From the cell containing the given text, extract its center point as (x, y) coordinate. 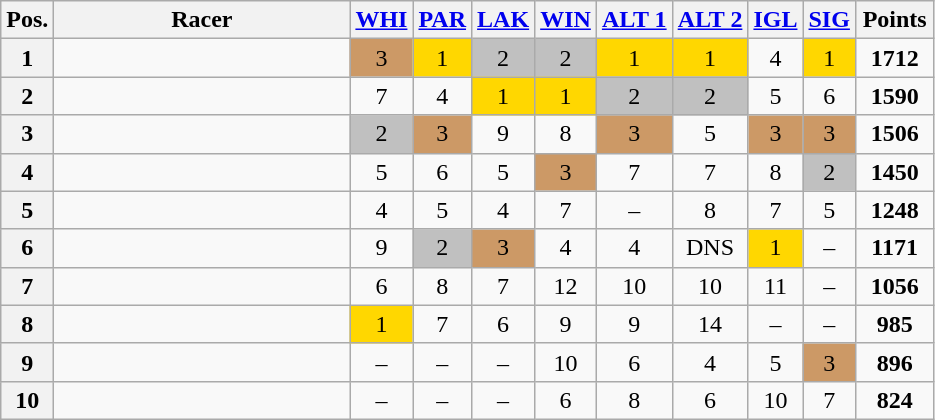
824 (894, 400)
LAK (504, 20)
1450 (894, 172)
DNS (710, 248)
PAR (442, 20)
Points (894, 20)
IGL (776, 20)
WHI (382, 20)
Racer (202, 20)
1590 (894, 96)
12 (566, 286)
1171 (894, 248)
985 (894, 324)
1248 (894, 210)
ALT 1 (634, 20)
1712 (894, 58)
SIG (829, 20)
11 (776, 286)
WIN (566, 20)
1056 (894, 286)
ALT 2 (710, 20)
1506 (894, 134)
896 (894, 362)
14 (710, 324)
Pos. (28, 20)
